Extract the [X, Y] coordinate from the center of the cell holding the provided text.  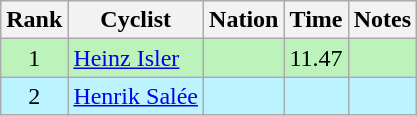
Rank [34, 20]
Cyclist [136, 20]
Nation [244, 20]
2 [34, 96]
Time [316, 20]
Notes [382, 20]
11.47 [316, 58]
1 [34, 58]
Heinz Isler [136, 58]
Henrik Salée [136, 96]
